Detect which cell encompasses the target text, then output its [X, Y] center coordinate. 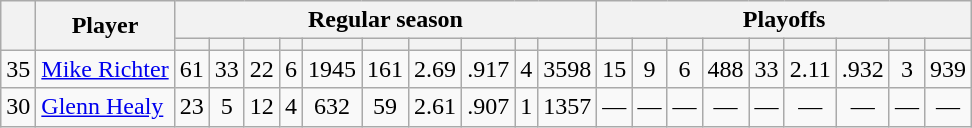
Playoffs [784, 20]
5 [226, 107]
Regular season [386, 20]
939 [948, 69]
1 [526, 107]
12 [262, 107]
Glenn Healy [105, 107]
488 [726, 69]
3 [906, 69]
.907 [488, 107]
1945 [332, 69]
22 [262, 69]
632 [332, 107]
59 [386, 107]
2.69 [436, 69]
.917 [488, 69]
30 [18, 107]
Player [105, 26]
15 [614, 69]
Mike Richter [105, 69]
9 [650, 69]
161 [386, 69]
61 [192, 69]
23 [192, 107]
35 [18, 69]
2.11 [810, 69]
3598 [568, 69]
.932 [862, 69]
1357 [568, 107]
2.61 [436, 107]
